Detect which cell encompasses the target text, then output its (X, Y) center coordinate. 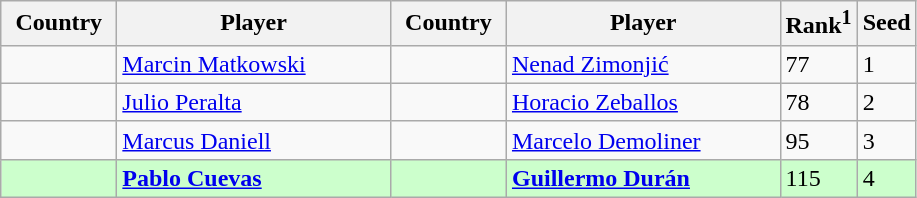
3 (886, 140)
4 (886, 178)
Marcelo Demoliner (643, 140)
1 (886, 64)
77 (818, 64)
Rank1 (818, 24)
Marcin Matkowski (254, 64)
Guillermo Durán (643, 178)
115 (818, 178)
Pablo Cuevas (254, 178)
95 (818, 140)
2 (886, 102)
Horacio Zeballos (643, 102)
Seed (886, 24)
Nenad Zimonjić (643, 64)
Julio Peralta (254, 102)
78 (818, 102)
Marcus Daniell (254, 140)
